Extract the [x, y] coordinate from the center of the cell holding the provided text.  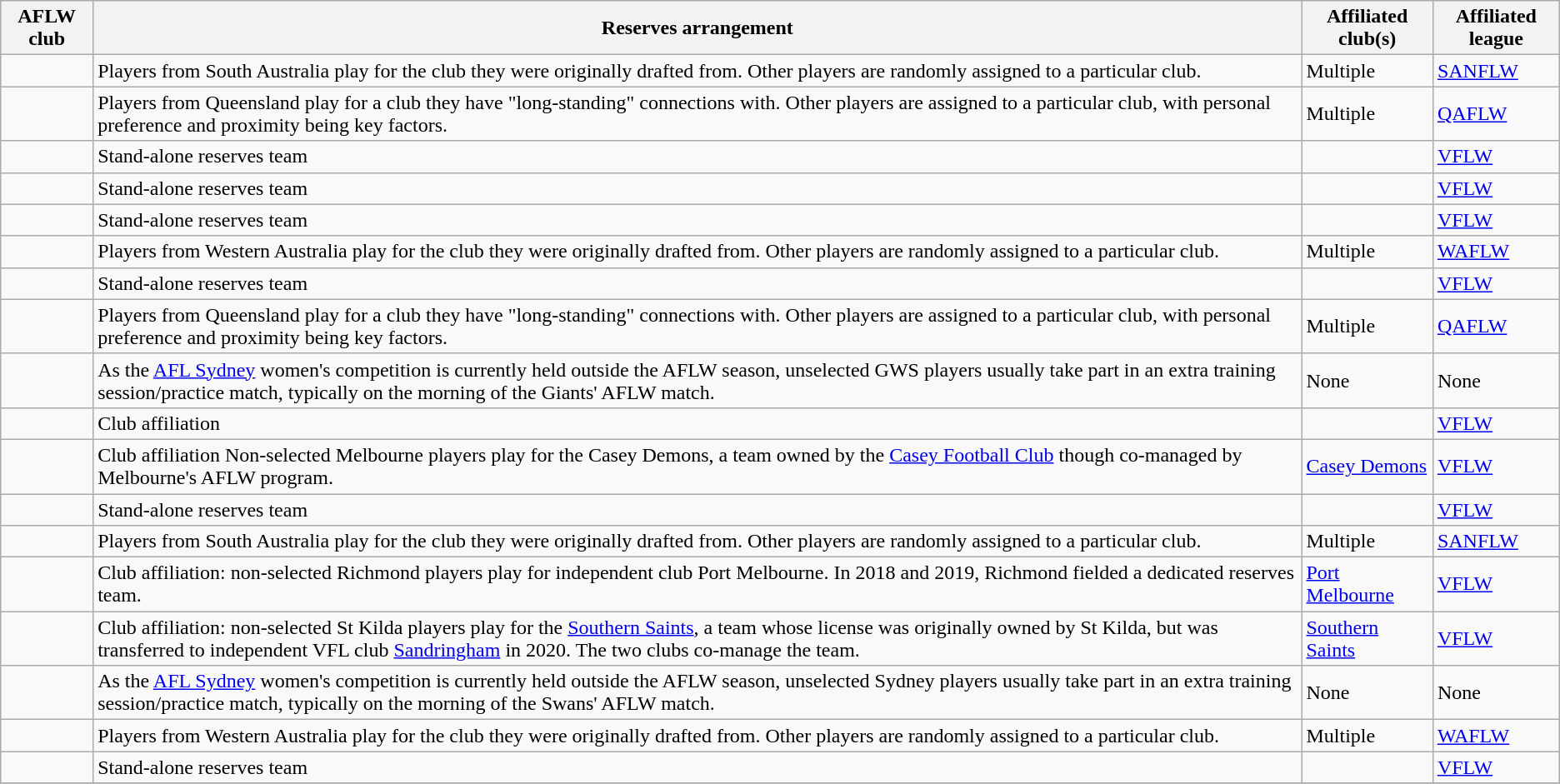
Reserves arrangement [697, 28]
Casey Demons [1367, 467]
AFLW club [47, 28]
Southern Saints [1367, 638]
Club affiliation [697, 423]
Affiliated league [1496, 28]
Port Melbourne [1367, 585]
Affiliated club(s) [1367, 28]
